Output the (X, Y) coordinate of the center of the cell containing the given text.  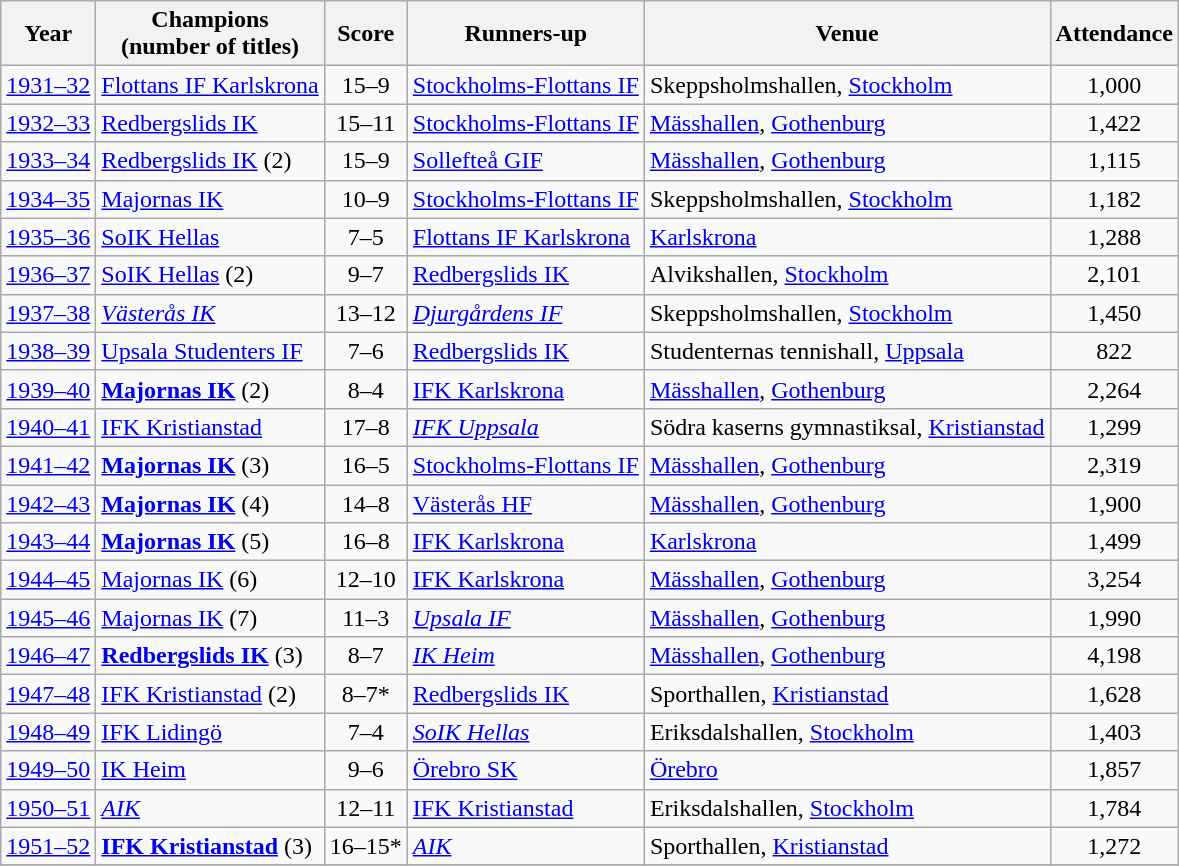
822 (1114, 351)
Djurgårdens IF (526, 313)
13–12 (366, 313)
1935–36 (48, 237)
9–7 (366, 275)
SoIK Hellas (2) (210, 275)
9–6 (366, 770)
1939–40 (48, 389)
16–15* (366, 846)
1,450 (1114, 313)
Score (366, 34)
1,990 (1114, 618)
Majornas IK (2) (210, 389)
Majornas IK (3) (210, 465)
12–10 (366, 580)
Year (48, 34)
17–8 (366, 427)
1,115 (1114, 161)
1938–39 (48, 351)
Majornas IK (210, 199)
7–4 (366, 732)
1,299 (1114, 427)
1,499 (1114, 542)
Redbergslids IK (2) (210, 161)
Runners-up (526, 34)
7–5 (366, 237)
Majornas IK (4) (210, 503)
1,900 (1114, 503)
Södra kaserns gymnastiksal, Kristianstad (847, 427)
1947–48 (48, 694)
1940–41 (48, 427)
1951–52 (48, 846)
Västerås IK (210, 313)
16–5 (366, 465)
Alvikshallen, Stockholm (847, 275)
Studenternas tennishall, Uppsala (847, 351)
10–9 (366, 199)
1943–44 (48, 542)
1944–45 (48, 580)
Upsala IF (526, 618)
1,403 (1114, 732)
Redbergslids IK (3) (210, 656)
1936–37 (48, 275)
7–6 (366, 351)
4,198 (1114, 656)
1942–43 (48, 503)
15–11 (366, 123)
1941–42 (48, 465)
IFK Uppsala (526, 427)
8–7 (366, 656)
Västerås HF (526, 503)
Sollefteå GIF (526, 161)
1,857 (1114, 770)
1934–35 (48, 199)
1931–32 (48, 85)
1946–47 (48, 656)
1,288 (1114, 237)
1949–50 (48, 770)
IFK Kristianstad (3) (210, 846)
12–11 (366, 808)
Venue (847, 34)
1937–38 (48, 313)
Upsala Studenters IF (210, 351)
2,101 (1114, 275)
2,264 (1114, 389)
1,272 (1114, 846)
1,182 (1114, 199)
IFK Kristianstad (2) (210, 694)
1950–51 (48, 808)
8–4 (366, 389)
Majornas IK (5) (210, 542)
11–3 (366, 618)
16–8 (366, 542)
Majornas IK (6) (210, 580)
Champions(number of titles) (210, 34)
Örebro SK (526, 770)
1,628 (1114, 694)
Majornas IK (7) (210, 618)
Attendance (1114, 34)
1945–46 (48, 618)
1932–33 (48, 123)
14–8 (366, 503)
1,000 (1114, 85)
3,254 (1114, 580)
1933–34 (48, 161)
1,784 (1114, 808)
1,422 (1114, 123)
IFK Lidingö (210, 732)
2,319 (1114, 465)
8–7* (366, 694)
1948–49 (48, 732)
Örebro (847, 770)
